Scan for the cell matching the given text and deliver its [X, Y] coordinate at center. 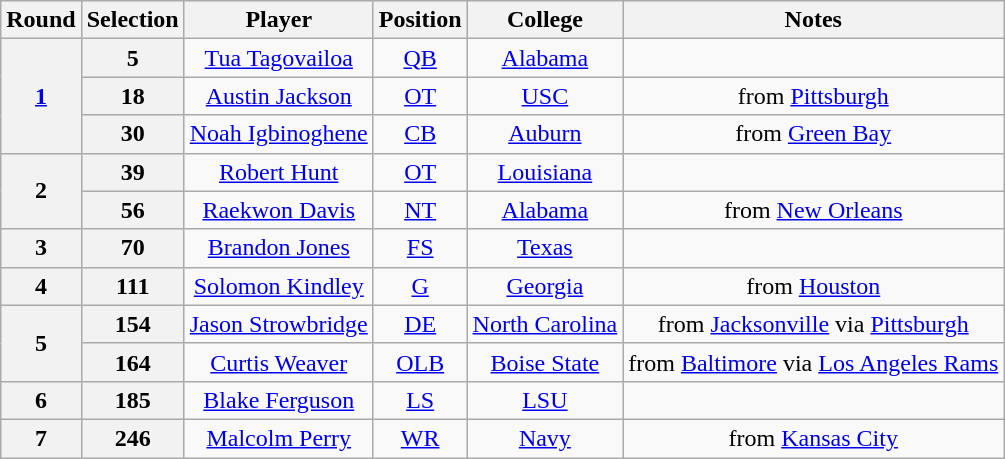
FS [420, 248]
WR [420, 438]
Jason Strowbridge [278, 324]
LS [420, 400]
USC [545, 96]
QB [420, 58]
Blake Ferguson [278, 400]
Louisiana [545, 172]
Austin Jackson [278, 96]
North Carolina [545, 324]
G [420, 286]
Curtis Weaver [278, 362]
39 [132, 172]
164 [132, 362]
Noah Igbinoghene [278, 134]
Tua Tagovailoa [278, 58]
Solomon Kindley [278, 286]
from Houston [814, 286]
from Baltimore via Los Angeles Rams [814, 362]
Position [420, 20]
3 [41, 248]
Robert Hunt [278, 172]
Selection [132, 20]
185 [132, 400]
70 [132, 248]
from Kansas City [814, 438]
from New Orleans [814, 210]
Texas [545, 248]
DE [420, 324]
LSU [545, 400]
from Pittsburgh [814, 96]
Navy [545, 438]
Round [41, 20]
154 [132, 324]
7 [41, 438]
CB [420, 134]
6 [41, 400]
Auburn [545, 134]
Brandon Jones [278, 248]
30 [132, 134]
from Green Bay [814, 134]
246 [132, 438]
Malcolm Perry [278, 438]
from Jacksonville via Pittsburgh [814, 324]
2 [41, 191]
1 [41, 96]
111 [132, 286]
4 [41, 286]
OLB [420, 362]
NT [420, 210]
Raekwon Davis [278, 210]
Notes [814, 20]
18 [132, 96]
College [545, 20]
Player [278, 20]
Boise State [545, 362]
Georgia [545, 286]
56 [132, 210]
